Provide the (X, Y) coordinate of the cell's center where the given text is located.  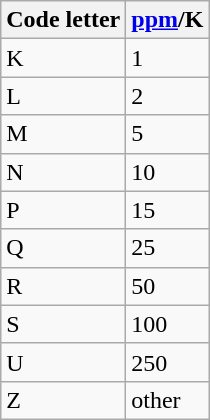
100 (168, 324)
other (168, 400)
M (64, 134)
ppm/K (168, 20)
L (64, 96)
P (64, 210)
10 (168, 172)
N (64, 172)
Q (64, 248)
Code letter (64, 20)
2 (168, 96)
15 (168, 210)
K (64, 58)
S (64, 324)
250 (168, 362)
R (64, 286)
U (64, 362)
25 (168, 248)
5 (168, 134)
Z (64, 400)
50 (168, 286)
1 (168, 58)
